Detect which cell encompasses the target text, then output its [x, y] center coordinate. 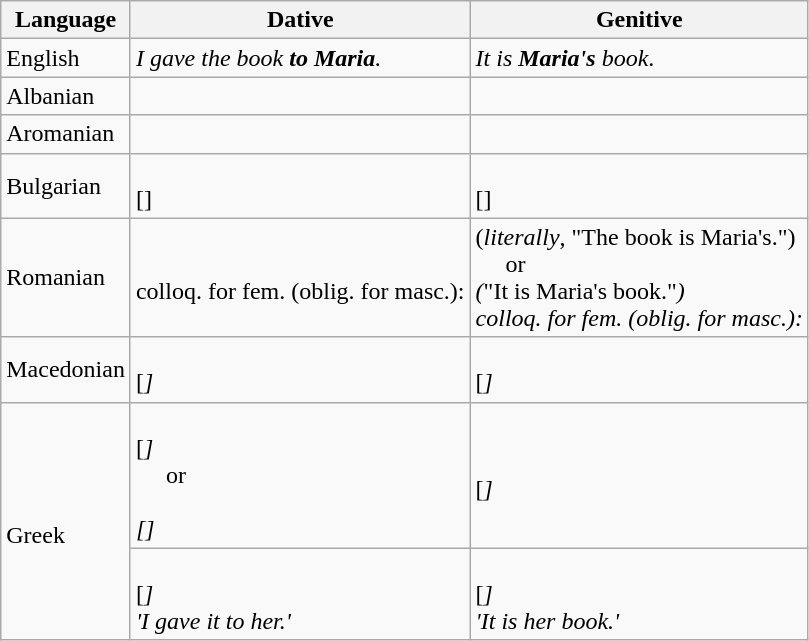
Bulgarian [66, 186]
colloq. for fem. (oblig. for masc.): [300, 278]
Albanian [66, 96]
Genitive [639, 20]
Language [66, 20]
Macedonian [66, 370]
Greek [66, 521]
Dative [300, 20]
[]'It is her book.' [639, 594]
I gave the book to Maria. [300, 58]
Aromanian [66, 134]
It is Maria's book. [639, 58]
[]'I gave it to her.' [300, 594]
Romanian [66, 278]
[] or[] [300, 475]
English [66, 58]
(literally, "The book is Maria's.") or ("It is Maria's book.")colloq. for fem. (oblig. for masc.): [639, 278]
